From the cell containing the given text, extract its center point as (X, Y) coordinate. 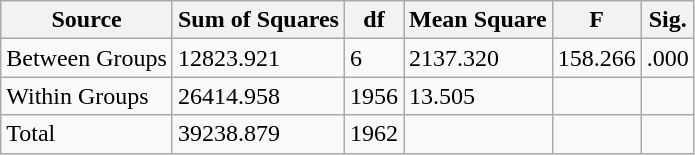
158.266 (596, 58)
.000 (668, 58)
12823.921 (258, 58)
Between Groups (87, 58)
39238.879 (258, 134)
Total (87, 134)
Within Groups (87, 96)
Sum of Squares (258, 20)
Mean Square (478, 20)
2137.320 (478, 58)
26414.958 (258, 96)
Sig. (668, 20)
df (374, 20)
13.505 (478, 96)
Source (87, 20)
1956 (374, 96)
6 (374, 58)
1962 (374, 134)
F (596, 20)
